From the cell containing the given text, extract its center point as [X, Y] coordinate. 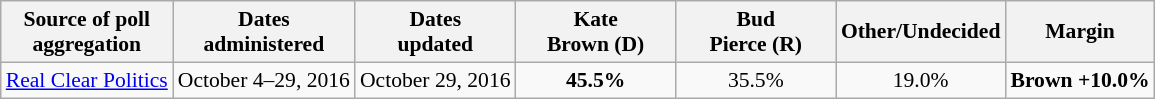
October 4–29, 2016 [264, 80]
Datesupdated [436, 32]
October 29, 2016 [436, 80]
Brown +10.0% [1080, 80]
KateBrown (D) [596, 32]
Source of pollaggregation [87, 32]
Datesadministered [264, 32]
35.5% [756, 80]
BudPierce (R) [756, 32]
Margin [1080, 32]
19.0% [921, 80]
Other/Undecided [921, 32]
Real Clear Politics [87, 80]
45.5% [596, 80]
